Pinpoint the cell where the given text exists, returning its [X, Y] midpoint coordinate. 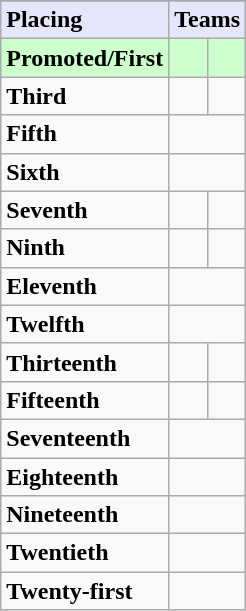
Twenty-first [85, 591]
Teams [208, 20]
Fifteenth [85, 400]
Seventeenth [85, 438]
Twentieth [85, 553]
Placing [85, 20]
Nineteenth [85, 515]
Eleventh [85, 286]
Seventh [85, 210]
Third [85, 96]
Eighteenth [85, 477]
Ninth [85, 248]
Sixth [85, 172]
Thirteenth [85, 362]
Twelfth [85, 324]
Fifth [85, 134]
Promoted/First [85, 58]
